Search for the cell housing the specified text and yield its [x, y] center coordinate. 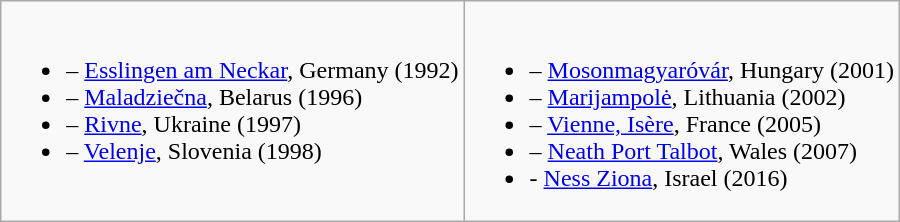
– Esslingen am Neckar, Germany (1992) – Maladziečna, Belarus (1996) – Rivne, Ukraine (1997) – Velenje, Slovenia (1998) [232, 112]
